Capture the cell that displays the provided text and extract its (x, y) central coordinate. 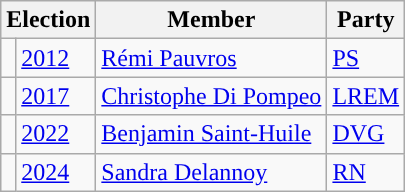
Party (366, 20)
2012 (56, 58)
Benjamin Saint-Huile (212, 134)
Sandra Delannoy (212, 172)
RN (366, 172)
2022 (56, 134)
PS (366, 58)
Member (212, 20)
2024 (56, 172)
LREM (366, 96)
Election (48, 20)
2017 (56, 96)
Rémi Pauvros (212, 58)
DVG (366, 134)
Christophe Di Pompeo (212, 96)
